Identify which cell holds the provided text, then report its [X, Y] central coordinate. 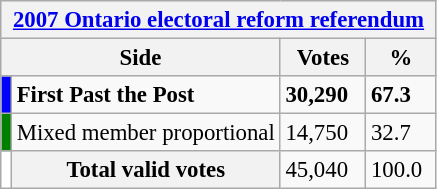
First Past the Post [146, 95]
Mixed member proportional [146, 133]
32.7 [402, 133]
Side [140, 58]
45,040 [323, 170]
67.3 [402, 95]
100.0 [402, 170]
Total valid votes [146, 170]
Votes [323, 58]
14,750 [323, 133]
30,290 [323, 95]
2007 Ontario electoral reform referendum [219, 20]
% [402, 58]
